Locate the cell with the specified text and output its (X, Y) center coordinate. 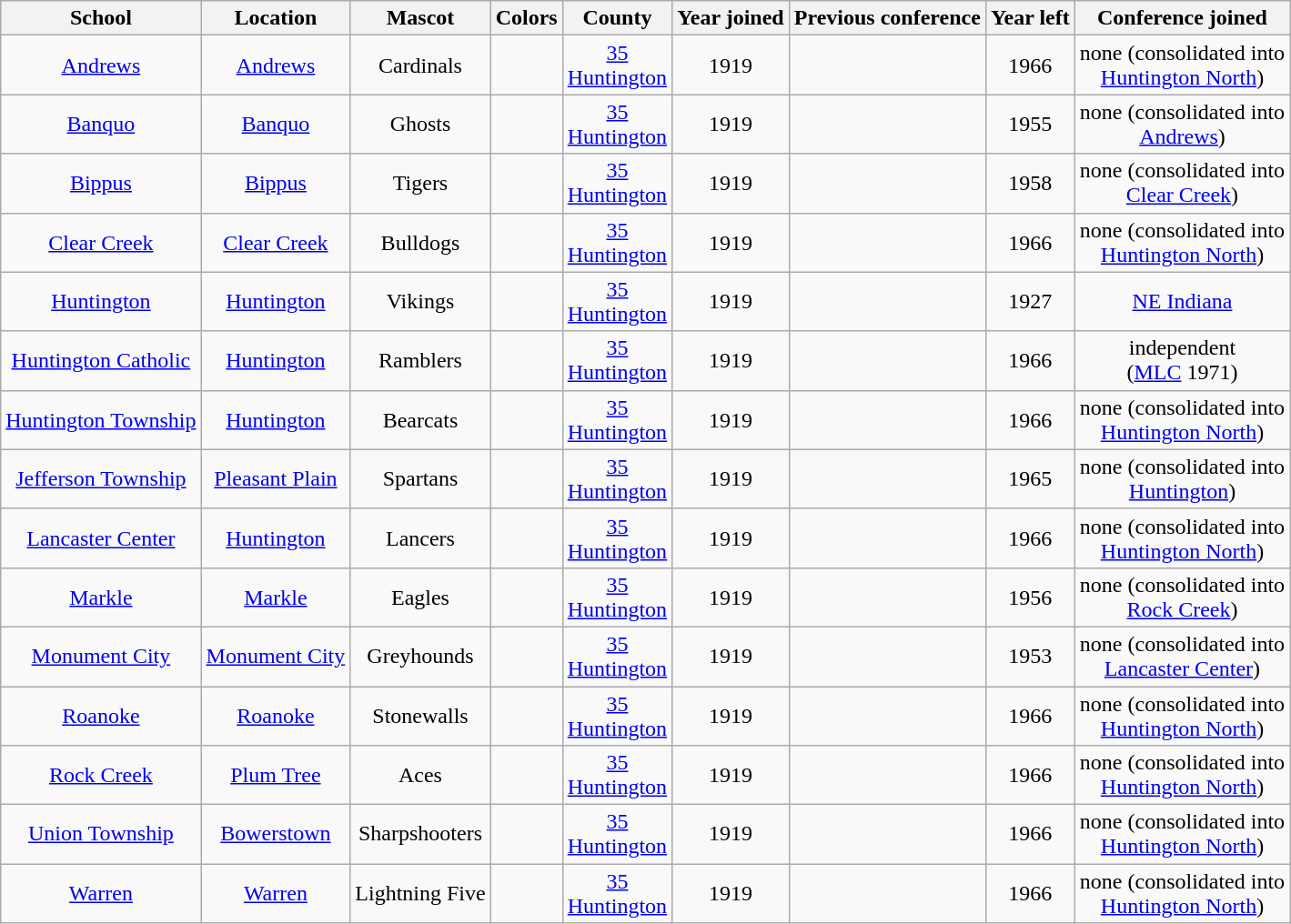
Colors (526, 18)
Stonewalls (420, 715)
Eagles (420, 597)
independent (MLC 1971) (1182, 360)
Previous conference (887, 18)
Bulldogs (420, 242)
1965 (1030, 478)
Spartans (420, 478)
Plum Tree (276, 775)
Tigers (420, 184)
1927 (1030, 302)
Huntington Catholic (101, 360)
Aces (420, 775)
none (consolidated intoRock Creek) (1182, 597)
none (consolidated intoHuntington) (1182, 478)
Vikings (420, 302)
Lancaster Center (101, 538)
Year left (1030, 18)
1955 (1030, 124)
NE Indiana (1182, 302)
none (consolidated intoAndrews) (1182, 124)
none (consolidated intoClear Creek) (1182, 184)
1956 (1030, 597)
Jefferson Township (101, 478)
Union Township (101, 835)
Huntington Township (101, 420)
Year joined (731, 18)
Bearcats (420, 420)
Mascot (420, 18)
Rock Creek (101, 775)
none (consolidated intoLancaster Center) (1182, 657)
1958 (1030, 184)
Location (276, 18)
County (617, 18)
Sharpshooters (420, 835)
Lightning Five (420, 893)
School (101, 18)
Bowerstown (276, 835)
Ramblers (420, 360)
Lancers (420, 538)
Ghosts (420, 124)
1953 (1030, 657)
Greyhounds (420, 657)
Pleasant Plain (276, 478)
Cardinals (420, 65)
Conference joined (1182, 18)
